From the cell containing the given text, extract its center point as [X, Y] coordinate. 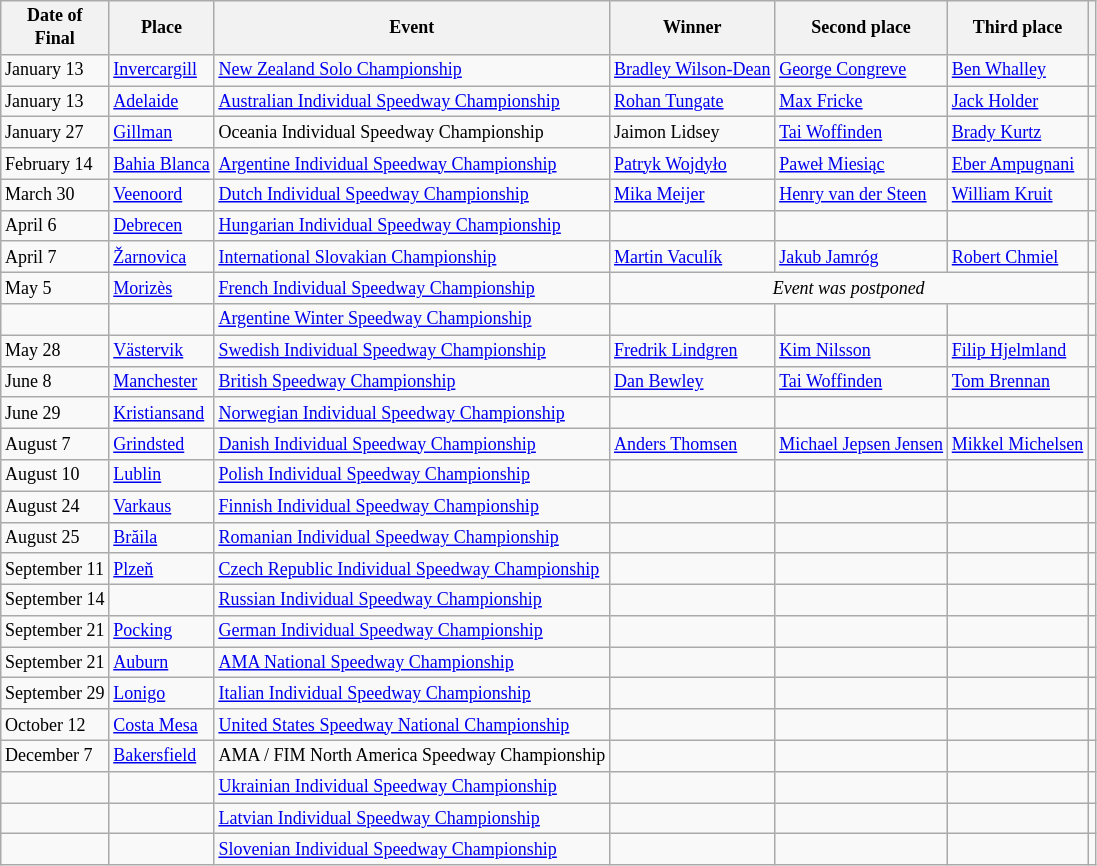
Date ofFinal [55, 28]
September 11 [55, 568]
New Zealand Solo Championship [412, 70]
Finnish Individual Speedway Championship [412, 506]
Rohan Tungate [692, 102]
Danish Individual Speedway Championship [412, 444]
Västervik [162, 350]
International Slovakian Championship [412, 256]
Russian Individual Speedway Championship [412, 600]
Eber Ampugnani [1017, 164]
August 10 [55, 476]
August 24 [55, 506]
May 5 [55, 288]
Max Fricke [862, 102]
December 7 [55, 756]
February 14 [55, 164]
June 8 [55, 382]
Debrecen [162, 226]
United States Speedway National Championship [412, 724]
September 14 [55, 600]
Tom Brennan [1017, 382]
Argentine Individual Speedway Championship [412, 164]
French Individual Speedway Championship [412, 288]
Swedish Individual Speedway Championship [412, 350]
Fredrik Lindgren [692, 350]
Paweł Miesiąc [862, 164]
Argentine Winter Speedway Championship [412, 320]
Bradley Wilson-Dean [692, 70]
Brady Kurtz [1017, 132]
Winner [692, 28]
Dutch Individual Speedway Championship [412, 194]
Bakersfield [162, 756]
George Congreve [862, 70]
Invercargill [162, 70]
Polish Individual Speedway Championship [412, 476]
August 25 [55, 538]
Patryk Wojdyło [692, 164]
Žarnovica [162, 256]
Varkaus [162, 506]
August 7 [55, 444]
Hungarian Individual Speedway Championship [412, 226]
Manchester [162, 382]
Ukrainian Individual Speedway Championship [412, 786]
Michael Jepsen Jensen [862, 444]
April 7 [55, 256]
January 27 [55, 132]
Jack Holder [1017, 102]
April 6 [55, 226]
Australian Individual Speedway Championship [412, 102]
Veenoord [162, 194]
Plzeň [162, 568]
Robert Chmiel [1017, 256]
Brăila [162, 538]
Oceania Individual Speedway Championship [412, 132]
Slovenian Individual Speedway Championship [412, 850]
May 28 [55, 350]
Latvian Individual Speedway Championship [412, 818]
Norwegian Individual Speedway Championship [412, 412]
Adelaide [162, 102]
AMA National Speedway Championship [412, 662]
AMA / FIM North America Speedway Championship [412, 756]
June 29 [55, 412]
Jakub Jamróg [862, 256]
William Kruit [1017, 194]
Place [162, 28]
Ben Whalley [1017, 70]
Morizès [162, 288]
Pocking [162, 632]
Grindsted [162, 444]
Second place [862, 28]
Kristiansand [162, 412]
September 29 [55, 694]
Lonigo [162, 694]
Italian Individual Speedway Championship [412, 694]
Romanian Individual Speedway Championship [412, 538]
Lublin [162, 476]
Gillman [162, 132]
Mikkel Michelsen [1017, 444]
British Speedway Championship [412, 382]
Anders Thomsen [692, 444]
Costa Mesa [162, 724]
Henry van der Steen [862, 194]
Event [412, 28]
Filip Hjelmland [1017, 350]
Bahia Blanca [162, 164]
Dan Bewley [692, 382]
March 30 [55, 194]
Martin Vaculík [692, 256]
Event was postponed [849, 288]
Kim Nilsson [862, 350]
October 12 [55, 724]
Jaimon Lidsey [692, 132]
Auburn [162, 662]
Third place [1017, 28]
Mika Meijer [692, 194]
German Individual Speedway Championship [412, 632]
Czech Republic Individual Speedway Championship [412, 568]
